Extract the [X, Y] coordinate from the center of the cell holding the provided text.  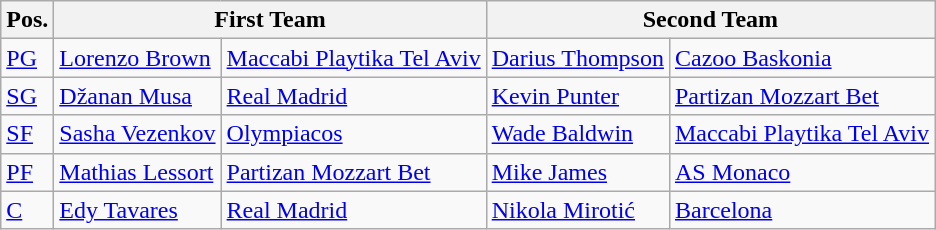
First Team [270, 20]
C [28, 210]
Lorenzo Brown [138, 58]
Olympiacos [354, 134]
Sasha Vezenkov [138, 134]
Second Team [710, 20]
SF [28, 134]
Edy Tavares [138, 210]
Nikola Mirotić [578, 210]
AS Monaco [802, 172]
SG [28, 96]
Barcelona [802, 210]
Kevin Punter [578, 96]
Cazoo Baskonia [802, 58]
Džanan Musa [138, 96]
Wade Baldwin [578, 134]
Pos. [28, 20]
PF [28, 172]
Mike James [578, 172]
Darius Thompson [578, 58]
Mathias Lessort [138, 172]
PG [28, 58]
